Search for the cell housing the specified text and yield its [X, Y] center coordinate. 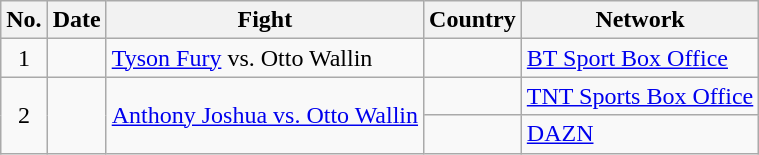
Tyson Fury vs. Otto Wallin [264, 58]
Fight [264, 20]
BT Sport Box Office [640, 58]
2 [24, 115]
Anthony Joshua vs. Otto Wallin [264, 115]
1 [24, 58]
Network [640, 20]
DAZN [640, 134]
Country [473, 20]
Date [76, 20]
No. [24, 20]
TNT Sports Box Office [640, 96]
